For the text-containing cell, return its midpoint in [x, y] coordinate format. 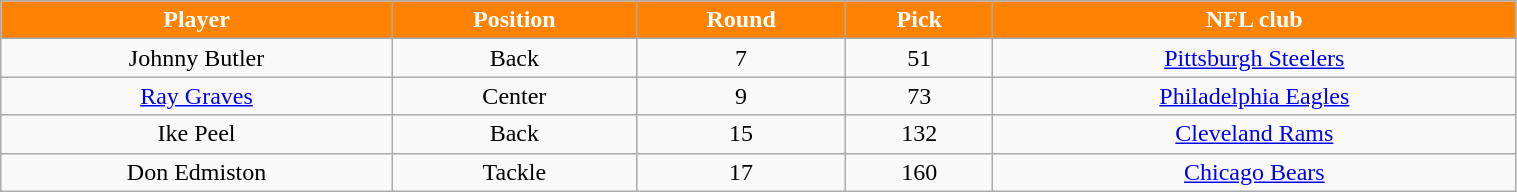
Pick [920, 20]
Tackle [514, 172]
Pittsburgh Steelers [1254, 58]
Center [514, 96]
15 [740, 134]
Philadelphia Eagles [1254, 96]
Position [514, 20]
7 [740, 58]
Don Edmiston [197, 172]
160 [920, 172]
132 [920, 134]
51 [920, 58]
9 [740, 96]
Round [740, 20]
NFL club [1254, 20]
73 [920, 96]
Cleveland Rams [1254, 134]
Johnny Butler [197, 58]
Ray Graves [197, 96]
17 [740, 172]
Chicago Bears [1254, 172]
Ike Peel [197, 134]
Player [197, 20]
